Scan for the cell matching the given text and deliver its [X, Y] coordinate at center. 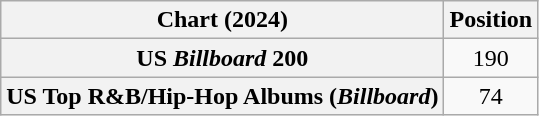
Position [491, 20]
US Top R&B/Hip-Hop Albums (Billboard) [222, 96]
US Billboard 200 [222, 58]
Chart (2024) [222, 20]
190 [491, 58]
74 [491, 96]
